Search for the cell housing the specified text and yield its (x, y) center coordinate. 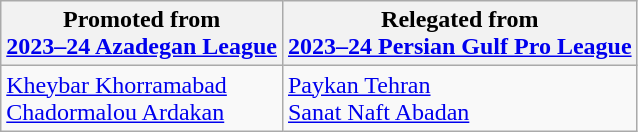
Promoted from2023–24 Azadegan League (142, 34)
Kheybar KhorramabadChadormalou Ardakan (142, 98)
Relegated from2023–24 Persian Gulf Pro League (460, 34)
Paykan TehranSanat Naft Abadan (460, 98)
